Detect which cell encompasses the target text, then output its [X, Y] center coordinate. 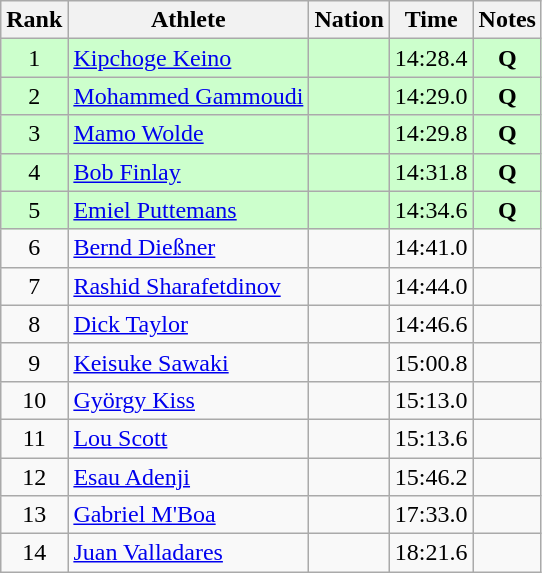
Esau Adenji [188, 477]
3 [34, 134]
Rashid Sharafetdinov [188, 286]
Rank [34, 20]
18:21.6 [431, 553]
8 [34, 324]
14 [34, 553]
Athlete [188, 20]
Nation [349, 20]
Emiel Puttemans [188, 210]
14:29.0 [431, 96]
14:46.6 [431, 324]
14:34.6 [431, 210]
14:29.8 [431, 134]
7 [34, 286]
Gabriel M'Boa [188, 515]
2 [34, 96]
György Kiss [188, 400]
5 [34, 210]
Bernd Dießner [188, 248]
Keisuke Sawaki [188, 362]
4 [34, 172]
Bob Finlay [188, 172]
Dick Taylor [188, 324]
14:31.8 [431, 172]
Kipchoge Keino [188, 58]
Time [431, 20]
9 [34, 362]
13 [34, 515]
11 [34, 438]
15:13.6 [431, 438]
12 [34, 477]
Juan Valladares [188, 553]
1 [34, 58]
10 [34, 400]
15:13.0 [431, 400]
15:00.8 [431, 362]
14:44.0 [431, 286]
Mamo Wolde [188, 134]
Notes [507, 20]
Mohammed Gammoudi [188, 96]
17:33.0 [431, 515]
14:41.0 [431, 248]
14:28.4 [431, 58]
Lou Scott [188, 438]
6 [34, 248]
15:46.2 [431, 477]
